Provide the [X, Y] coordinate of the cell's center where the given text is located.  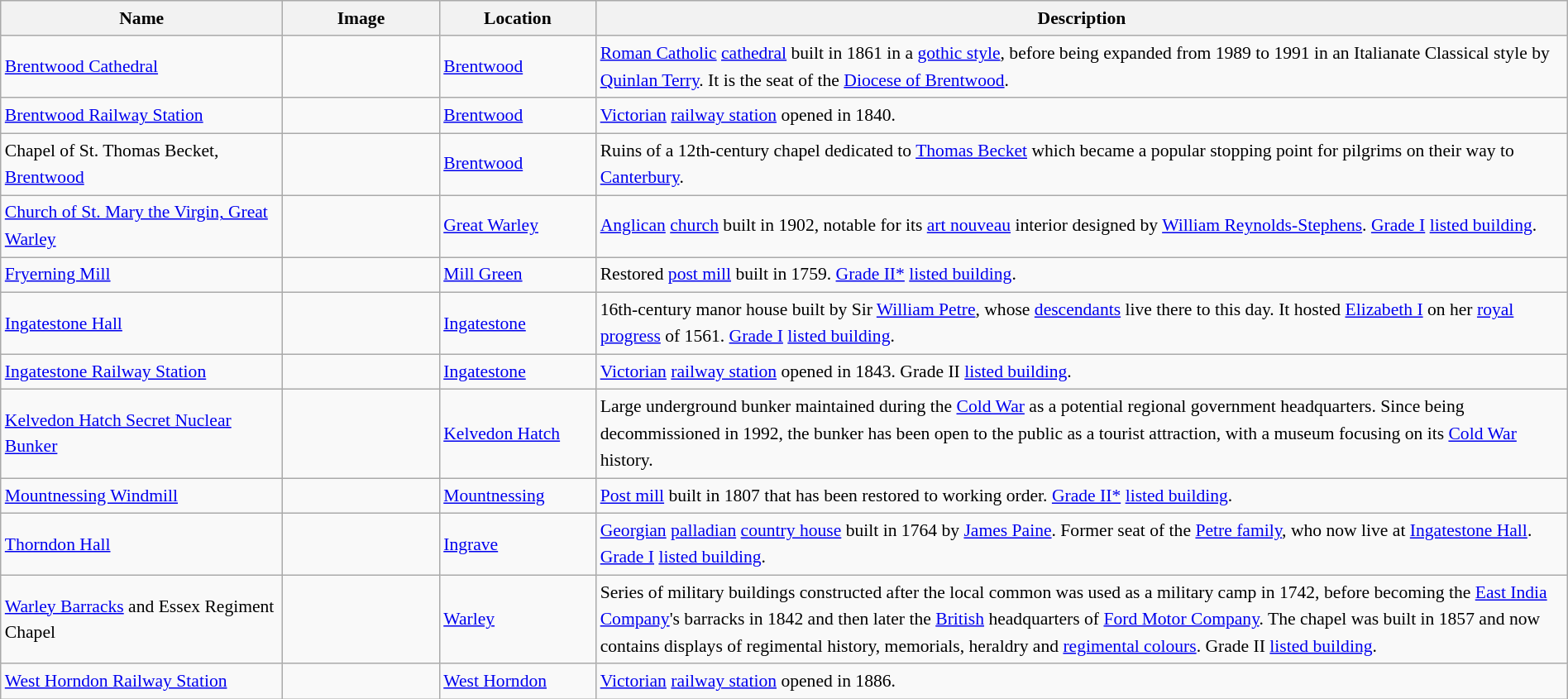
Mountnessing [518, 496]
Kelvedon Hatch [518, 433]
Chapel of St. Thomas Becket, Brentwood [142, 164]
Image [361, 18]
Brentwood Railway Station [142, 116]
Ingatestone Hall [142, 323]
Brentwood Cathedral [142, 68]
Victorian railway station opened in 1840. [1082, 116]
Mountnessing Windmill [142, 496]
Church of St. Mary the Virgin, Great Warley [142, 227]
Post mill built in 1807 that has been restored to working order. Grade II* listed building. [1082, 496]
Thorndon Hall [142, 544]
Warley [518, 620]
Fryerning Mill [142, 275]
Name [142, 18]
Restored post mill built in 1759. Grade II* listed building. [1082, 275]
Warley Barracks and Essex Regiment Chapel [142, 620]
Great Warley [518, 227]
Ingatestone Railway Station [142, 372]
Ruins of a 12th-century chapel dedicated to Thomas Becket which became a popular stopping point for pilgrims on their way to Canterbury. [1082, 164]
Kelvedon Hatch Secret Nuclear Bunker [142, 433]
Mill Green [518, 275]
Description [1082, 18]
Anglican church built in 1902, notable for its art nouveau interior designed by William Reynolds-Stephens. Grade I listed building. [1082, 227]
Ingrave [518, 544]
Location [518, 18]
Victorian railway station opened in 1843. Grade II listed building. [1082, 372]
